Search for the cell housing the specified text and yield its [X, Y] center coordinate. 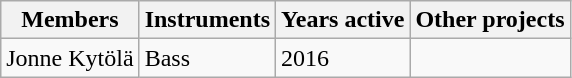
Other projects [490, 20]
Bass [207, 58]
2016 [343, 58]
Years active [343, 20]
Members [70, 20]
Jonne Kytölä [70, 58]
Instruments [207, 20]
